Scan for the cell matching the given text and deliver its [x, y] coordinate at center. 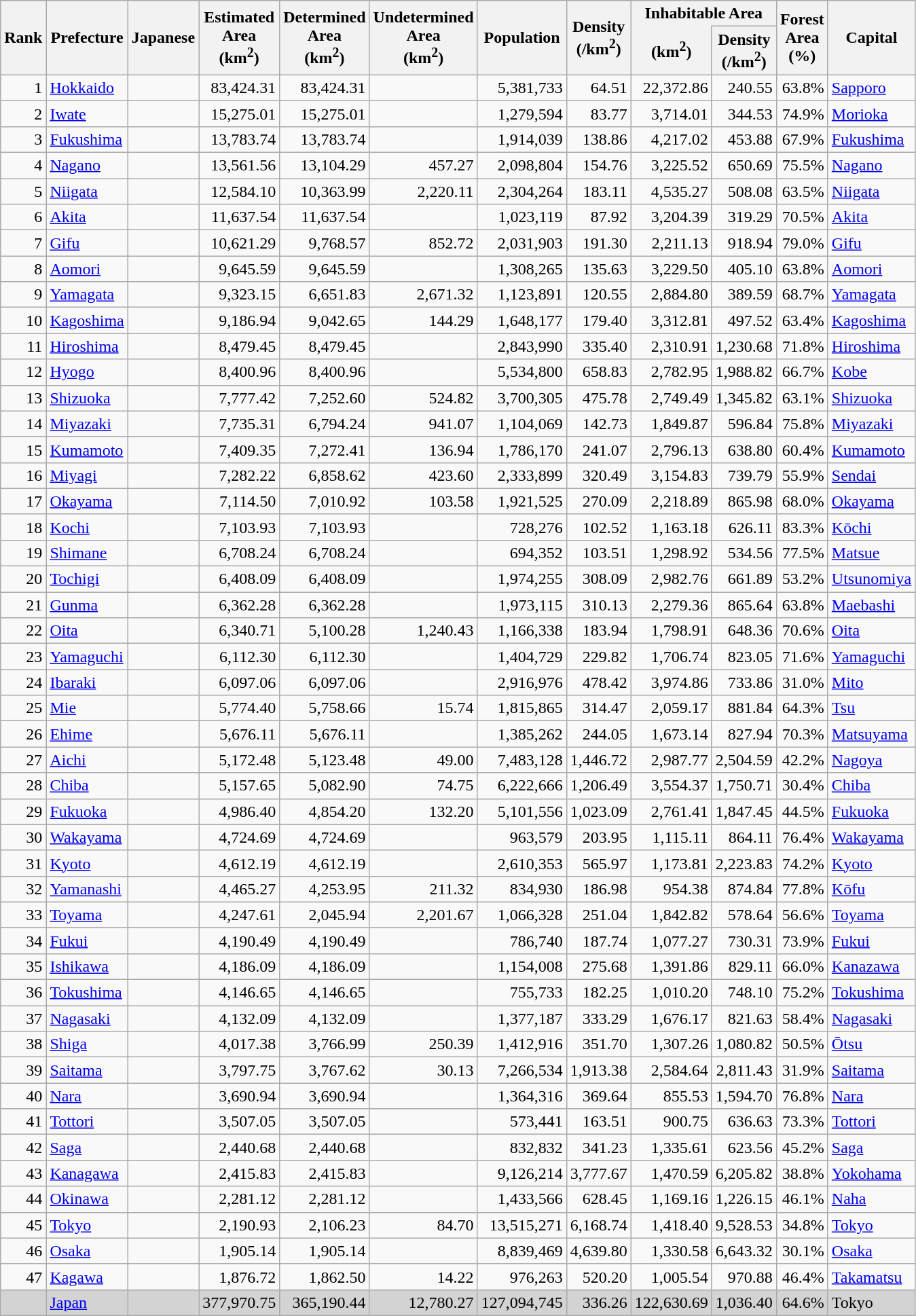
44 [23, 1199]
2,045.94 [325, 915]
1,206.49 [599, 786]
7 [23, 243]
369.64 [599, 1096]
6 [23, 217]
5,381,733 [521, 88]
1,023,119 [521, 217]
1,330.58 [671, 1251]
7,266,534 [521, 1070]
6,651.83 [325, 295]
650.69 [744, 166]
596.84 [744, 424]
2,310.91 [671, 346]
423.60 [424, 475]
Mito [871, 682]
626.11 [744, 527]
2,218.89 [671, 501]
335.40 [599, 346]
1,815,865 [521, 708]
1,798.91 [671, 631]
3,312.81 [671, 321]
70.3% [802, 734]
2,106.23 [325, 1225]
1,230.68 [744, 346]
4 [23, 166]
103.51 [599, 553]
1,308,265 [521, 269]
1,988.82 [744, 372]
976,263 [521, 1277]
179.40 [599, 321]
15.74 [424, 708]
1,169.16 [671, 1199]
Utsunomiya [871, 579]
Okinawa [87, 1199]
3,767.62 [325, 1070]
5,100.28 [325, 631]
1,418.40 [671, 1225]
1,104,069 [521, 424]
16 [23, 475]
7,282.22 [239, 475]
22 [23, 631]
2,223.83 [744, 863]
1,648,177 [521, 321]
122,630.69 [671, 1302]
34.8% [802, 1225]
46 [23, 1251]
365,190.44 [325, 1302]
27 [23, 760]
74.2% [802, 863]
1 [23, 88]
Inhabitable Area [703, 14]
55.9% [802, 475]
786,740 [521, 940]
35 [23, 966]
4,217.02 [671, 139]
1,345.82 [744, 398]
3,154.83 [671, 475]
2,220.11 [424, 191]
1,412,916 [521, 1044]
865.64 [744, 605]
76.4% [802, 837]
2,843,990 [521, 346]
63.5% [802, 191]
3,204.39 [671, 217]
43 [23, 1173]
2,761.41 [671, 811]
73.9% [802, 940]
211.32 [424, 889]
13,561.56 [239, 166]
1,391.86 [671, 966]
30.4% [802, 786]
Sapporo [871, 88]
1,066,328 [521, 915]
730.31 [744, 940]
183.94 [599, 631]
31 [23, 863]
1,163.18 [671, 527]
77.5% [802, 553]
2,749.49 [671, 398]
341.23 [599, 1148]
351.70 [599, 1044]
829.11 [744, 966]
142.73 [599, 424]
7,272.41 [325, 450]
75.8% [802, 424]
191.30 [599, 243]
42 [23, 1148]
1,849.87 [671, 424]
75.5% [802, 166]
834,930 [521, 889]
68.0% [802, 501]
4,253.95 [325, 889]
3,714.01 [671, 113]
941.07 [424, 424]
1,166,338 [521, 631]
5,123.48 [325, 760]
240.55 [744, 88]
1,077.27 [671, 940]
7,777.42 [239, 398]
71.6% [802, 657]
7,010.92 [325, 501]
30.13 [424, 1070]
573,441 [521, 1122]
2,811.43 [744, 1070]
29 [23, 811]
241.07 [599, 450]
2,584.64 [671, 1070]
1,123,891 [521, 295]
Japan [87, 1302]
87.92 [599, 217]
Nagoya [871, 760]
4,854.20 [325, 811]
874.84 [744, 889]
3,229.50 [671, 269]
1,862.50 [325, 1277]
75.2% [802, 993]
70.6% [802, 631]
5,758.66 [325, 708]
864.11 [744, 837]
Takamatsu [871, 1277]
Gunma [87, 605]
Rank [23, 38]
41 [23, 1122]
33 [23, 915]
Miyagi [87, 475]
5,172.48 [239, 760]
755,733 [521, 993]
64.51 [599, 88]
739.79 [744, 475]
638.80 [744, 450]
83.77 [599, 113]
77.8% [802, 889]
74.9% [802, 113]
46.1% [802, 1199]
1,154,008 [521, 966]
3,700,305 [521, 398]
2,796.13 [671, 450]
475.78 [599, 398]
Kanazawa [871, 966]
748.10 [744, 993]
EstimatedArea(km2) [239, 38]
2,059.17 [671, 708]
336.26 [599, 1302]
45.2% [802, 1148]
(km2) [671, 51]
9,042.65 [325, 321]
120.55 [599, 295]
64.6% [802, 1302]
4,247.61 [239, 915]
1,786,170 [521, 450]
32 [23, 889]
3,777.67 [599, 1173]
5 [23, 191]
2,211.13 [671, 243]
3,225.52 [671, 166]
954.38 [671, 889]
36 [23, 993]
6,340.71 [239, 631]
229.82 [599, 657]
10,621.29 [239, 243]
Japanese [163, 38]
31.0% [802, 682]
5,082.90 [325, 786]
25 [23, 708]
5,101,556 [521, 811]
Kagawa [87, 1277]
Ehime [87, 734]
1,226.15 [744, 1199]
823.05 [744, 657]
Kōfu [871, 889]
135.63 [599, 269]
83.3% [802, 527]
Ibaraki [87, 682]
73.3% [802, 1122]
Shimane [87, 553]
7,735.31 [239, 424]
1,706.74 [671, 657]
3,797.75 [239, 1070]
203.95 [599, 837]
67.9% [802, 139]
66.0% [802, 966]
Morioka [871, 113]
1,847.45 [744, 811]
6,643.32 [744, 1251]
389.59 [744, 295]
3 [23, 139]
Sendai [871, 475]
28 [23, 786]
1,010.20 [671, 993]
Kanagawa [87, 1173]
127,094,745 [521, 1302]
5,534,800 [521, 372]
658.83 [599, 372]
524.82 [424, 398]
Kochi [87, 527]
9,126,214 [521, 1173]
1,377,187 [521, 1019]
154.76 [599, 166]
728,276 [521, 527]
534.56 [744, 553]
827.94 [744, 734]
520.20 [599, 1277]
39 [23, 1070]
6,205.82 [744, 1173]
2,610,353 [521, 863]
Kobe [871, 372]
1,913.38 [599, 1070]
Tsu [871, 708]
186.98 [599, 889]
821.63 [744, 1019]
1,005.54 [671, 1277]
14.22 [424, 1277]
900.75 [671, 1122]
1,876.72 [239, 1277]
63.4% [802, 321]
76.8% [802, 1096]
1,173.81 [671, 863]
70.5% [802, 217]
4,986.40 [239, 811]
74.75 [424, 786]
71.8% [802, 346]
12,780.27 [424, 1302]
1,750.71 [744, 786]
497.52 [744, 321]
628.45 [599, 1199]
1,974,255 [521, 579]
13,104.29 [325, 166]
881.84 [744, 708]
453.88 [744, 139]
22,372.86 [671, 88]
46.4% [802, 1277]
244.05 [599, 734]
66.7% [802, 372]
648.36 [744, 631]
694,352 [521, 553]
1,594.70 [744, 1096]
Matsue [871, 553]
ForestArea(%) [802, 38]
10,363.99 [325, 191]
2,884.80 [671, 295]
7,114.50 [239, 501]
9,528.53 [744, 1225]
182.25 [599, 993]
855.53 [671, 1096]
10 [23, 321]
17 [23, 501]
2,098,804 [521, 166]
37 [23, 1019]
2,031,903 [521, 243]
Shiga [87, 1044]
21 [23, 605]
163.51 [599, 1122]
623.56 [744, 1148]
2,333,899 [521, 475]
30.1% [802, 1251]
132.20 [424, 811]
270.09 [599, 501]
23 [23, 657]
31.9% [802, 1070]
26 [23, 734]
1,385,262 [521, 734]
60.4% [802, 450]
144.29 [424, 321]
30 [23, 837]
8 [23, 269]
405.10 [744, 269]
1,364,316 [521, 1096]
918.94 [744, 243]
250.39 [424, 1044]
865.98 [744, 501]
5,157.65 [239, 786]
38.8% [802, 1173]
377,970.75 [239, 1302]
Kōchi [871, 527]
Aichi [87, 760]
7,409.35 [239, 450]
103.58 [424, 501]
5,774.40 [239, 708]
UndeterminedArea(km2) [424, 38]
49.00 [424, 760]
1,973,115 [521, 605]
308.09 [599, 579]
314.47 [599, 708]
275.68 [599, 966]
Hokkaido [87, 88]
18 [23, 527]
38 [23, 1044]
1,335.61 [671, 1148]
12,584.10 [239, 191]
79.0% [802, 243]
14 [23, 424]
50.5% [802, 1044]
6,222,666 [521, 786]
9,186.94 [239, 321]
3,554.37 [671, 786]
138.86 [599, 139]
251.04 [599, 915]
13,515,271 [521, 1225]
53.2% [802, 579]
1,307.26 [671, 1044]
Hyogo [87, 372]
Mie [87, 708]
2,671.32 [424, 295]
Capital [871, 38]
6,858.62 [325, 475]
187.74 [599, 940]
Matsuyama [871, 734]
102.52 [599, 527]
1,115.11 [671, 837]
344.53 [744, 113]
Tochigi [87, 579]
4,535.27 [671, 191]
1,921,525 [521, 501]
4,017.38 [239, 1044]
1,036.40 [744, 1302]
333.29 [599, 1019]
1,914,039 [521, 139]
310.13 [599, 605]
565.97 [599, 863]
56.6% [802, 915]
1,842.82 [671, 915]
64.3% [802, 708]
1,676.17 [671, 1019]
1,298.92 [671, 553]
40 [23, 1096]
9,768.57 [325, 243]
45 [23, 1225]
4,465.27 [239, 889]
DeterminedArea(km2) [325, 38]
Prefecture [87, 38]
2,304,264 [521, 191]
7,252.60 [325, 398]
9 [23, 295]
2 [23, 113]
84.70 [424, 1225]
34 [23, 940]
578.64 [744, 915]
44.5% [802, 811]
963,579 [521, 837]
8,839,469 [521, 1251]
42.2% [802, 760]
970.88 [744, 1277]
1,240.43 [424, 631]
508.08 [744, 191]
9,323.15 [239, 295]
1,433,566 [521, 1199]
4,639.80 [599, 1251]
661.89 [744, 579]
Maebashi [871, 605]
19 [23, 553]
1,279,594 [521, 113]
832,832 [521, 1148]
2,982.76 [671, 579]
Population [521, 38]
1,023.09 [599, 811]
2,504.59 [744, 760]
2,201.67 [424, 915]
1,470.59 [671, 1173]
47 [23, 1277]
852.72 [424, 243]
2,987.77 [671, 760]
136.94 [424, 450]
6,168.74 [599, 1225]
636.63 [744, 1122]
478.42 [599, 682]
58.4% [802, 1019]
3,974.86 [671, 682]
3,766.99 [325, 1044]
457.27 [424, 166]
12 [23, 372]
13 [23, 398]
63.1% [802, 398]
6,794.24 [325, 424]
Yokohama [871, 1173]
68.7% [802, 295]
1,673.14 [671, 734]
20 [23, 579]
7,483,128 [521, 760]
2,782.95 [671, 372]
319.29 [744, 217]
2,279.36 [671, 605]
1,446.72 [599, 760]
733.86 [744, 682]
320.49 [599, 475]
1,404,729 [521, 657]
Ōtsu [871, 1044]
2,916,976 [521, 682]
24 [23, 682]
Yamanashi [87, 889]
Naha [871, 1199]
2,190.93 [239, 1225]
15 [23, 450]
Iwate [87, 113]
11 [23, 346]
1,080.82 [744, 1044]
183.11 [599, 191]
Ishikawa [87, 966]
